For the text-containing cell, return its midpoint in [X, Y] coordinate format. 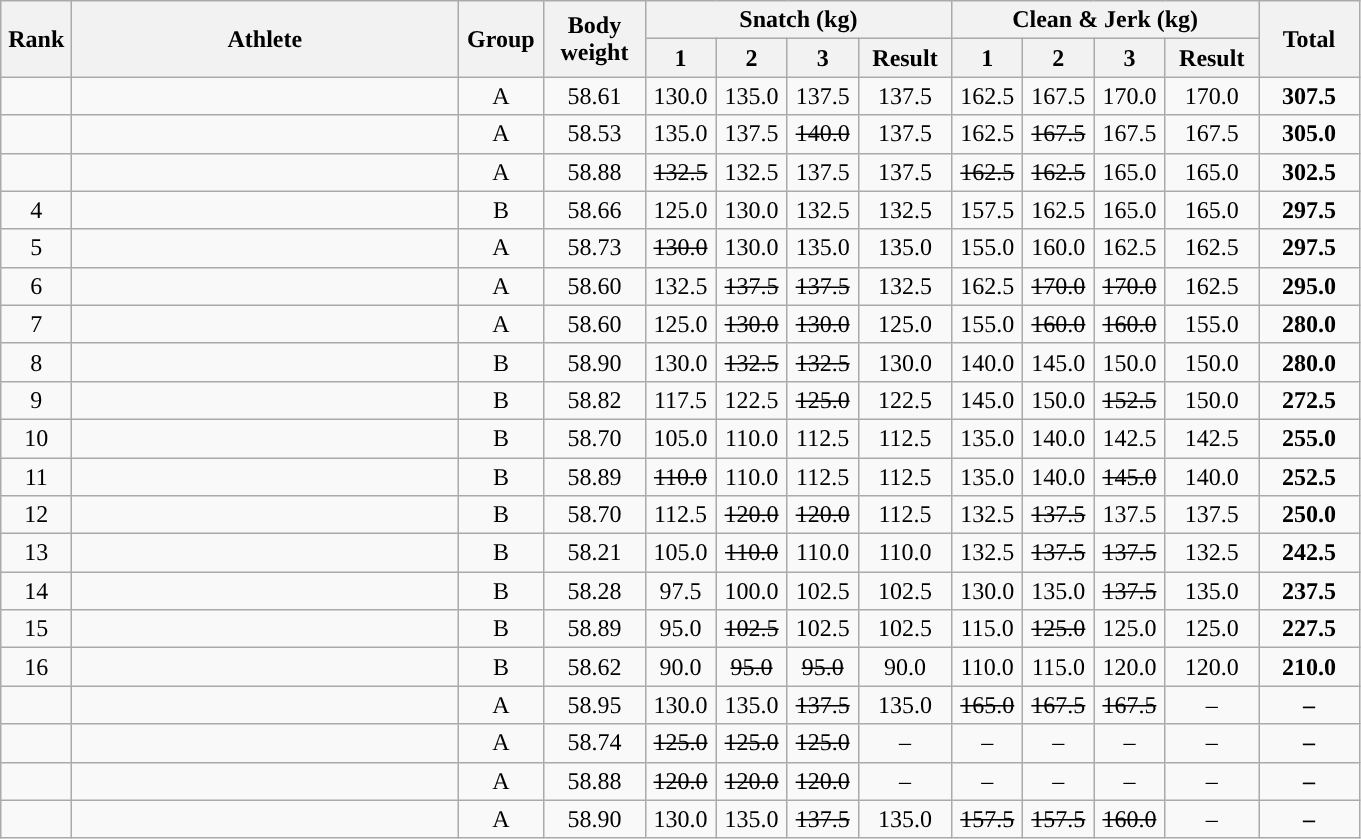
305.0 [1308, 134]
117.5 [680, 400]
237.5 [1308, 591]
Group [501, 39]
58.21 [594, 553]
58.73 [594, 248]
10 [36, 438]
250.0 [1308, 515]
Rank [36, 39]
12 [36, 515]
Body weight [594, 39]
242.5 [1308, 553]
4 [36, 210]
5 [36, 248]
100.0 [752, 591]
13 [36, 553]
11 [36, 477]
58.74 [594, 743]
255.0 [1308, 438]
97.5 [680, 591]
58.28 [594, 591]
210.0 [1308, 667]
9 [36, 400]
14 [36, 591]
Total [1308, 39]
16 [36, 667]
58.95 [594, 705]
152.5 [1130, 400]
58.53 [594, 134]
6 [36, 286]
15 [36, 629]
Clean & Jerk (kg) [1106, 20]
58.66 [594, 210]
295.0 [1308, 286]
Athlete [265, 39]
7 [36, 324]
58.61 [594, 96]
272.5 [1308, 400]
307.5 [1308, 96]
58.82 [594, 400]
58.62 [594, 667]
252.5 [1308, 477]
302.5 [1308, 172]
8 [36, 362]
Snatch (kg) [798, 20]
227.5 [1308, 629]
